Provide the (x, y) coordinate of the cell's center where the given text is located.  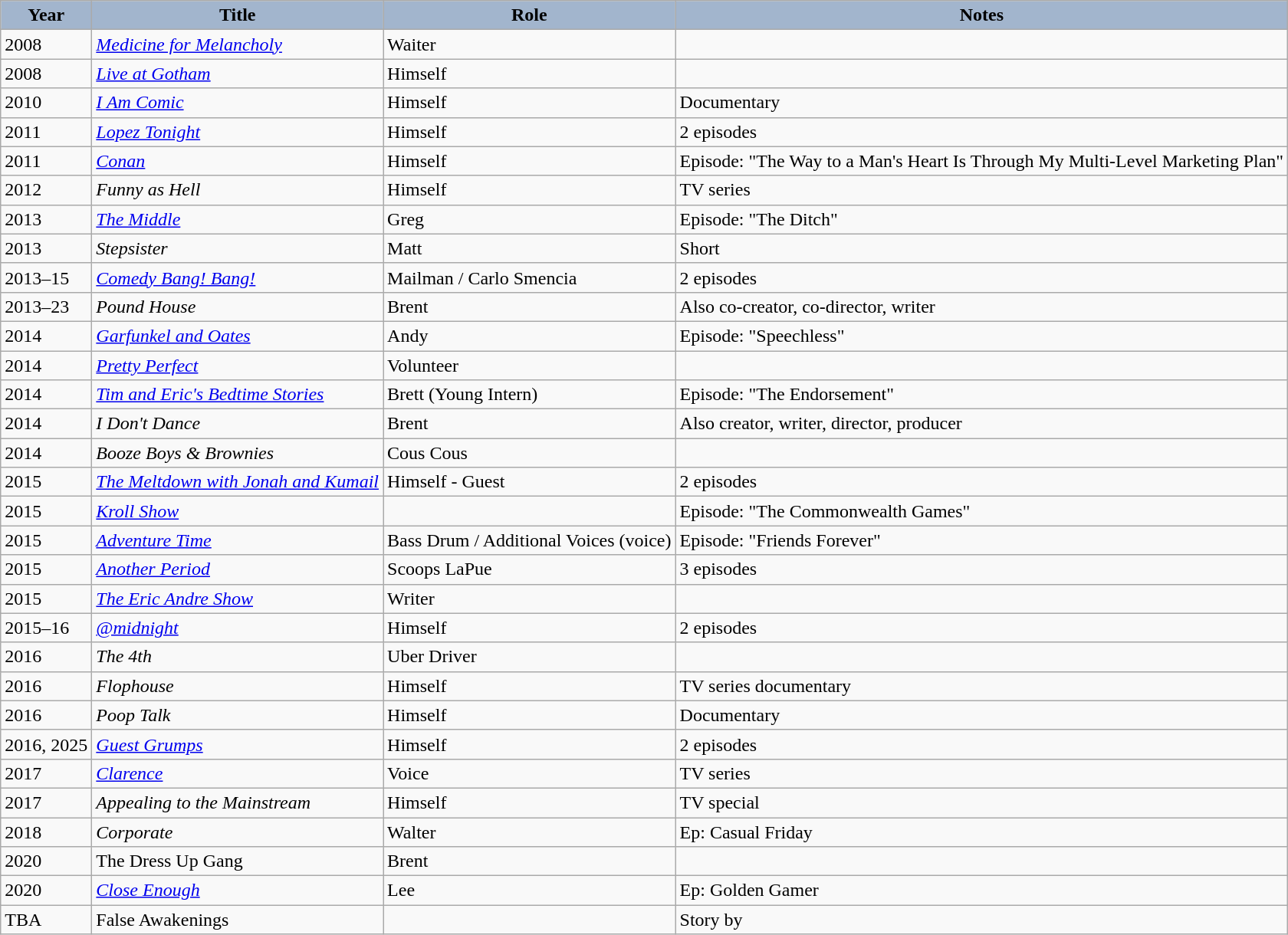
Short (981, 248)
Notes (981, 15)
Volunteer (529, 366)
Year (46, 15)
Also co-creator, co-director, writer (981, 307)
Appealing to the Mainstream (238, 802)
Story by (981, 920)
Cous Cous (529, 453)
2013–15 (46, 277)
2013–23 (46, 307)
Funny as Hell (238, 190)
TV special (981, 802)
@midnight (238, 628)
Corporate (238, 832)
Pretty Perfect (238, 366)
3 episodes (981, 569)
Episode: "The Commonwealth Games" (981, 511)
Mailman / Carlo Smencia (529, 277)
Medicine for Melancholy (238, 44)
Matt (529, 248)
The Eric Andre Show (238, 599)
Conan (238, 161)
2012 (46, 190)
Poop Talk (238, 715)
The 4th (238, 657)
I Don't Dance (238, 424)
Guest Grumps (238, 744)
Episode: "The Way to a Man's Heart Is Through My Multi-Level Marketing Plan" (981, 161)
Episode: "Friends Forever" (981, 540)
The Middle (238, 219)
Lee (529, 891)
Close Enough (238, 891)
Another Period (238, 569)
Lopez Tonight (238, 132)
Writer (529, 599)
Tim and Eric's Bedtime Stories (238, 395)
The Dress Up Gang (238, 861)
Episode: "The Ditch" (981, 219)
Clarence (238, 773)
Voice (529, 773)
2010 (46, 103)
Greg (529, 219)
Flophouse (238, 686)
Episode: "The Endorsement" (981, 395)
Scoops LaPue (529, 569)
Stepsister (238, 248)
TV series documentary (981, 686)
Adventure Time (238, 540)
Title (238, 15)
TBA (46, 920)
Uber Driver (529, 657)
False Awakenings (238, 920)
Comedy Bang! Bang! (238, 277)
Walter (529, 832)
2016, 2025 (46, 744)
2018 (46, 832)
2015–16 (46, 628)
Role (529, 15)
Kroll Show (238, 511)
Brett (Young Intern) (529, 395)
I Am Comic (238, 103)
Pound House (238, 307)
Booze Boys & Brownies (238, 453)
Live at Gotham (238, 74)
Also creator, writer, director, producer (981, 424)
The Meltdown with Jonah and Kumail (238, 482)
Ep: Casual Friday (981, 832)
Bass Drum / Additional Voices (voice) (529, 540)
Ep: Golden Gamer (981, 891)
Garfunkel and Oates (238, 336)
Himself - Guest (529, 482)
Waiter (529, 44)
Andy (529, 336)
Episode: "Speechless" (981, 336)
